Locate the cell with the specified text and output its (X, Y) center coordinate. 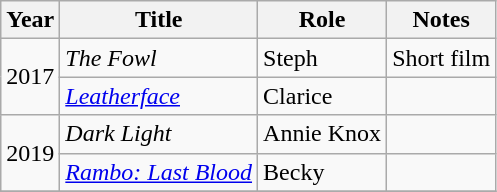
2017 (30, 77)
Leatherface (159, 96)
Steph (322, 58)
Rambo: Last Blood (159, 172)
The Fowl (159, 58)
Role (322, 20)
Clarice (322, 96)
2019 (30, 153)
Short film (442, 58)
Dark Light (159, 134)
Year (30, 20)
Becky (322, 172)
Notes (442, 20)
Annie Knox (322, 134)
Title (159, 20)
